Identify which cell holds the provided text, then report its (X, Y) central coordinate. 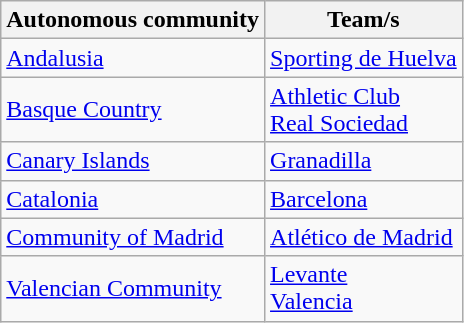
Community of Madrid (133, 237)
Barcelona (364, 199)
Levante Valencia (364, 288)
Autonomous community (133, 20)
Basque Country (133, 110)
Sporting de Huelva (364, 58)
Atlético de Madrid (364, 237)
Team/s (364, 20)
Valencian Community (133, 288)
Athletic Club Real Sociedad (364, 110)
Andalusia (133, 58)
Granadilla (364, 161)
Canary Islands (133, 161)
Catalonia (133, 199)
